Return the (x, y) coordinate for the center point of the cell that contains the specified text.  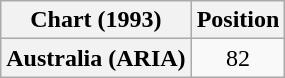
82 (238, 58)
Chart (1993) (96, 20)
Australia (ARIA) (96, 58)
Position (238, 20)
